Extract the (X, Y) coordinate from the center of the cell holding the provided text.  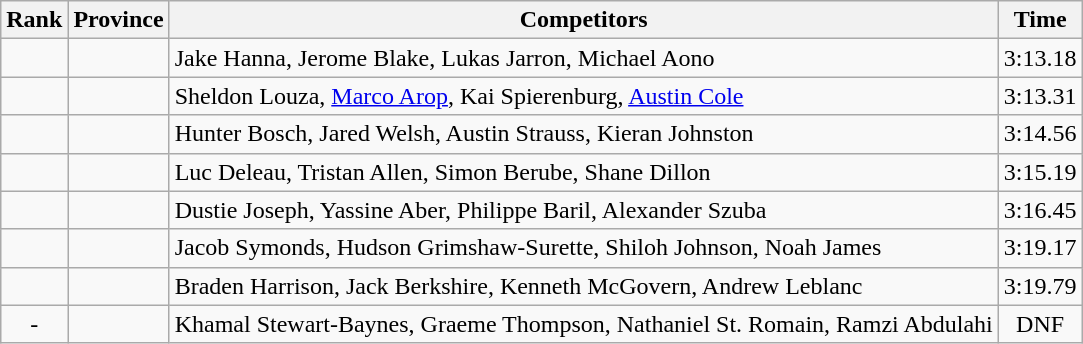
Dustie Joseph, Yassine Aber, Philippe Baril, Alexander Szuba (584, 210)
3:14.56 (1040, 134)
Luc Deleau, Tristan Allen, Simon Berube, Shane Dillon (584, 172)
- (34, 324)
Jacob Symonds, Hudson Grimshaw-Surette, Shiloh Johnson, Noah James (584, 248)
Time (1040, 20)
3:16.45 (1040, 210)
3:19.17 (1040, 248)
Rank (34, 20)
3:13.31 (1040, 96)
Sheldon Louza, Marco Arop, Kai Spierenburg, Austin Cole (584, 96)
3:15.19 (1040, 172)
3:19.79 (1040, 286)
Hunter Bosch, Jared Welsh, Austin Strauss, Kieran Johnston (584, 134)
DNF (1040, 324)
Competitors (584, 20)
Province (118, 20)
Khamal Stewart-Baynes, Graeme Thompson, Nathaniel St. Romain, Ramzi Abdulahi (584, 324)
Jake Hanna, Jerome Blake, Lukas Jarron, Michael Aono (584, 58)
Braden Harrison, Jack Berkshire, Kenneth McGovern, Andrew Leblanc (584, 286)
3:13.18 (1040, 58)
